Capture the cell that displays the provided text and extract its [x, y] central coordinate. 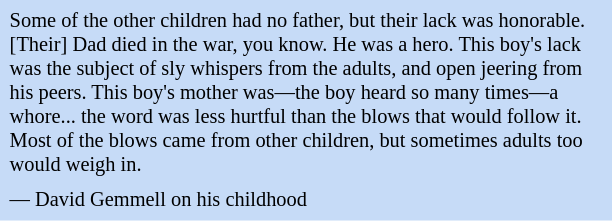
— David Gemmell on his childhood [306, 200]
